Output the [X, Y] coordinate of the center of the cell containing the given text.  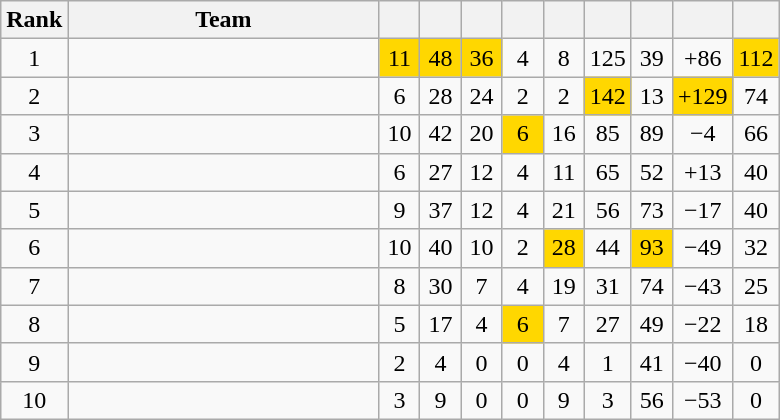
−4 [702, 134]
20 [482, 134]
+86 [702, 58]
Team [224, 20]
+13 [702, 172]
41 [652, 362]
−17 [702, 210]
−53 [702, 400]
30 [440, 286]
125 [608, 58]
24 [482, 96]
31 [608, 286]
32 [756, 248]
Rank [34, 20]
−43 [702, 286]
16 [564, 134]
21 [564, 210]
48 [440, 58]
142 [608, 96]
−49 [702, 248]
112 [756, 58]
65 [608, 172]
37 [440, 210]
17 [440, 324]
39 [652, 58]
13 [652, 96]
44 [608, 248]
85 [608, 134]
19 [564, 286]
89 [652, 134]
+129 [702, 96]
36 [482, 58]
−22 [702, 324]
93 [652, 248]
49 [652, 324]
−40 [702, 362]
66 [756, 134]
25 [756, 286]
52 [652, 172]
18 [756, 324]
73 [652, 210]
42 [440, 134]
